From the cell containing the given text, extract its center point as (X, Y) coordinate. 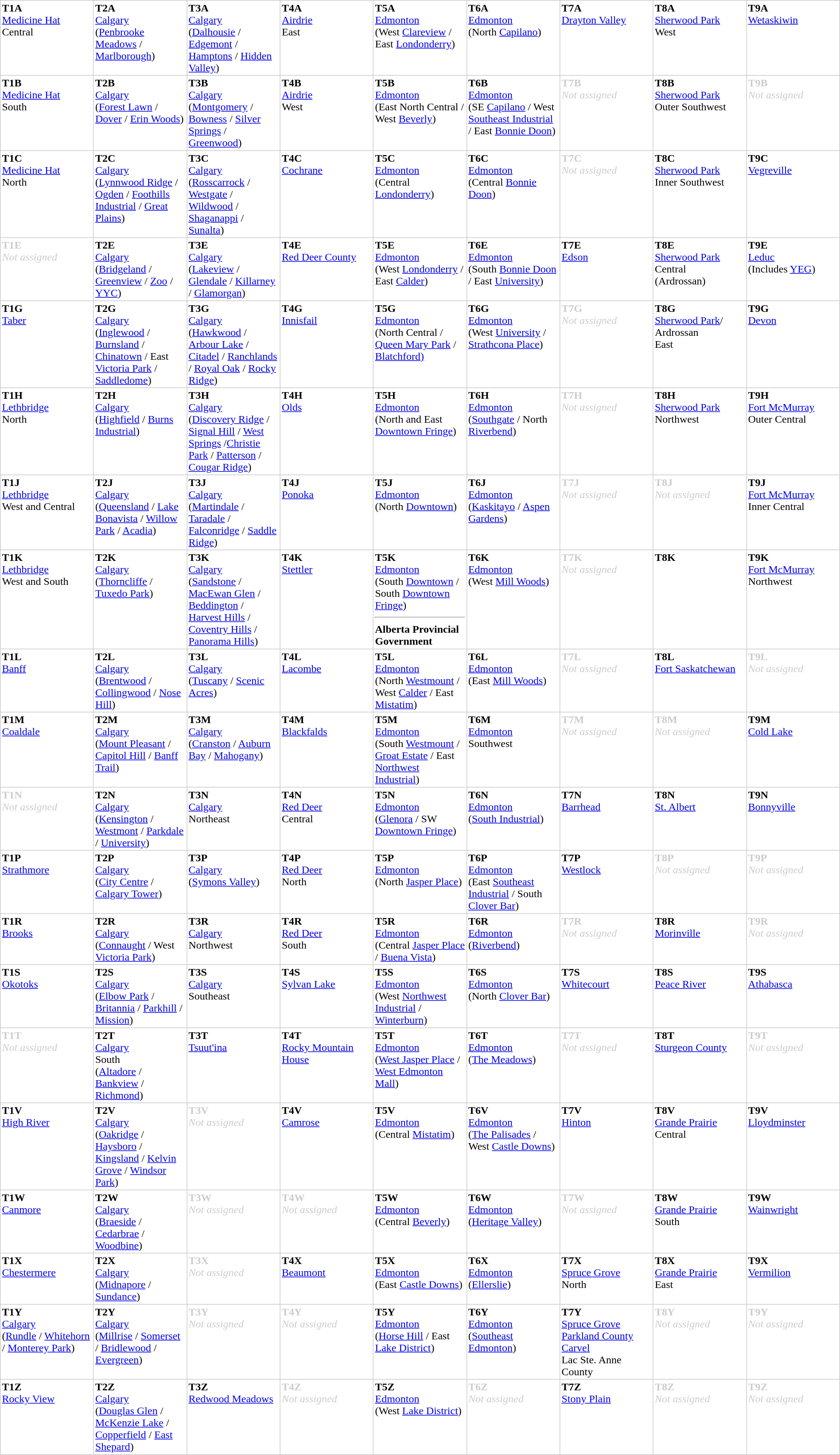
T5BEdmonton(East North Central / West Beverly) (420, 113)
T1XChestermere (47, 1279)
T7TNot assigned (607, 1066)
T9ELeduc(Includes YEG) (793, 269)
T4PRed DeerNorth (327, 882)
T7RNot assigned (607, 939)
T5EEdmonton(West Londonderry / East Calder) (420, 269)
T6HEdmonton(Southgate / North Riverbend) (513, 431)
T7JNot assigned (607, 513)
T9RNot assigned (793, 939)
T4XBeaumont (327, 1279)
T3YNot assigned (233, 1342)
T4ERed Deer County (327, 269)
T2PCalgary(City Centre / Calgary Tower) (140, 882)
T6REdmonton(Riverbend) (513, 939)
T1WCanmore (47, 1222)
T7LNot assigned (607, 681)
T8XGrande PrairieEast (700, 1279)
T7VHinton (607, 1146)
T6SEdmonton(North Clover Bar) (513, 996)
T5KEdmonton(South Downtown / South Downtown Fringe)Alberta Provincial Government (420, 599)
T2RCalgary(Connaught / West Victoria Park) (140, 939)
T9AWetaskiwin (793, 38)
T1BMedicine HatSouth (47, 113)
T6LEdmonton(East Mill Woods) (513, 681)
T1JLethbridgeWest and Central (47, 513)
T7NBarrhead (607, 819)
T1CMedicine HatNorth (47, 194)
T2MCalgary(Mount Pleasant / Capitol Hill / Banff Trail) (140, 750)
T2LCalgary(Brentwood / Collingwood / Nose Hill) (140, 681)
T4BAirdrieWest (327, 113)
T5REdmonton(Central Jasper Place / Buena Vista) (420, 939)
T4WNot assigned (327, 1222)
T7HNot assigned (607, 431)
T9CVegreville (793, 194)
T8WGrande PrairieSouth (700, 1222)
T8VGrande PrairieCentral (700, 1146)
T4GInnisfail (327, 344)
T5HEdmonton(North and East Downtown Fringe) (420, 431)
T9YNot assigned (793, 1342)
T3TTsuut'ina (233, 1066)
T7YSpruce GroveParkland CountyCarvelLac Ste. Anne County (607, 1342)
T7EEdson (607, 269)
T7ZStony Plain (607, 1417)
T1ENot assigned (47, 269)
T5ZEdmonton(West Lake District) (420, 1417)
T6ZNot assigned (513, 1417)
T4CCochrane (327, 194)
T7MNot assigned (607, 750)
T8RMorinville (700, 939)
T8TSturgeon County (700, 1066)
T8ESherwood ParkCentral (Ardrossan) (700, 269)
T3BCalgary(Montgomery / Bowness / Silver Springs / Greenwood) (233, 113)
T6TEdmonton(The Meadows) (513, 1066)
T7WNot assigned (607, 1222)
T1VHigh River (47, 1146)
T2HCalgary(Highfield / Burns Industrial) (140, 431)
T5AEdmonton(West Clareview / East Londonderry) (420, 38)
T3PCalgary(Symons Valley) (233, 882)
T8SPeace River (700, 996)
T4RRed DeerSouth (327, 939)
T6NEdmonton(South Industrial) (513, 819)
T1MCoaldale (47, 750)
T3NCalgaryNortheast (233, 819)
T5NEdmonton(Glenora / SW Downtown Fringe) (420, 819)
T3ECalgary(Lakeview / Glendale / Killarney / Glamorgan) (233, 269)
T2KCalgary(Thorncliffe / Tuxedo Park) (140, 599)
T8CSherwood ParkInner Southwest (700, 194)
T6YEdmonton(Southeast Edmonton) (513, 1342)
T4MBlackfalds (327, 750)
T6EEdmonton(South Bonnie Doon / East University) (513, 269)
T5MEdmonton(South Westmount / Groat Estate / East Northwest Industrial) (420, 750)
T9KFort McMurrayNorthwest (793, 599)
T7ADrayton Valley (607, 38)
T9WWainwright (793, 1222)
T8ASherwood ParkWest (700, 38)
T8YNot assigned (700, 1342)
T1NNot assigned (47, 819)
T3RCalgaryNorthwest (233, 939)
T5WEdmonton(Central Beverly) (420, 1222)
T8PNot assigned (700, 882)
T9NBonnyville (793, 819)
T7CNot assigned (607, 194)
T7PWestlock (607, 882)
T2GCalgary(Inglewood / Burnsland / Chinatown / East Victoria Park / Saddledome) (140, 344)
T6GEdmonton(West University / Strathcona Place) (513, 344)
T2ZCalgary(Douglas Glen / McKenzie Lake / Copperfield / East Shepard) (140, 1417)
T5CEdmonton(Central Londonderry) (420, 194)
T9VLloydminster (793, 1146)
T9LNot assigned (793, 681)
T7KNot assigned (607, 599)
T3XNot assigned (233, 1279)
T9XVermilion (793, 1279)
T4HOlds (327, 431)
T6WEdmonton(Heritage Valley) (513, 1222)
T4AAirdrieEast (327, 38)
T6CEdmonton(Central Bonnie Doon) (513, 194)
T5LEdmonton(North Westmount / West Calder / East Mistatim) (420, 681)
T3MCalgary(Cranston / Auburn Bay / Mahogany) (233, 750)
T9HFort McMurrayOuter Central (793, 431)
T3ZRedwood Meadows (233, 1417)
T2XCalgary(Midnapore / Sundance) (140, 1279)
T9TNot assigned (793, 1066)
T6KEdmonton(West Mill Woods) (513, 599)
T8NSt. Albert (700, 819)
T4TRocky Mountain House (327, 1066)
T5YEdmonton(Horse Hill / East Lake District) (420, 1342)
T2ECalgary(Bridgeland / Greenview / Zoo / YYC) (140, 269)
T6VEdmonton(The Palisades / West Castle Downs) (513, 1146)
T5VEdmonton(Central Mistatim) (420, 1146)
T3LCalgary(Tuscany / Scenic Acres) (233, 681)
T2VCalgary(Oakridge / Haysboro / Kingsland / Kelvin Grove / Windsor Park) (140, 1146)
T4VCamrose (327, 1146)
T7GNot assigned (607, 344)
T9SAthabasca (793, 996)
T1RBrooks (47, 939)
T2JCalgary(Queensland / Lake Bonavista / Willow Park / Acadia) (140, 513)
T9BNot assigned (793, 113)
T1ZRocky View (47, 1417)
T9JFort McMurrayInner Central (793, 513)
T2WCalgary(Braeside / Cedarbrae / Woodbine) (140, 1222)
T4ZNot assigned (327, 1417)
T1LBanff (47, 681)
T5PEdmonton(North Jasper Place) (420, 882)
T1PStrathmore (47, 882)
T9ZNot assigned (793, 1417)
T4LLacombe (327, 681)
T8ZNot assigned (700, 1417)
T9MCold Lake (793, 750)
T1HLethbridgeNorth (47, 431)
T1YCalgary(Rundle / Whitehorn / Monterey Park) (47, 1342)
T5JEdmonton(North Downtown) (420, 513)
T3VNot assigned (233, 1146)
T5TEdmonton(West Jasper Place / West Edmonton Mall) (420, 1066)
T4KStettler (327, 599)
T9PNot assigned (793, 882)
T7XSpruce GroveNorth (607, 1279)
T1GTaber (47, 344)
T8LFort Saskatchewan (700, 681)
T2ACalgary(Penbrooke Meadows / Marlborough) (140, 38)
T3GCalgary(Hawkwood / Arbour Lake / Citadel / Ranchlands / Royal Oak / Rocky Ridge) (233, 344)
T4SSylvan Lake (327, 996)
T2CCalgary(Lynnwood Ridge / Ogden / Foothills Industrial / Great Plains) (140, 194)
T6PEdmonton(East Southeast Industrial / South Clover Bar) (513, 882)
T3ACalgary(Dalhousie / Edgemont / Hamptons / Hidden Valley) (233, 38)
T4NRed DeerCentral (327, 819)
T8GSherwood Park/ Ardrossan East (700, 344)
T2SCalgary(Elbow Park / Britannia / Parkhill / Mission) (140, 996)
T3JCalgary(Martindale / Taradale / Falconridge / Saddle Ridge) (233, 513)
T9GDevon (793, 344)
T1TNot assigned (47, 1066)
T3HCalgary(Discovery Ridge / Signal Hill / West Springs /Christie Park / Patterson / Cougar Ridge) (233, 431)
T5XEdmonton(East Castle Downs) (420, 1279)
T1AMedicine HatCentral (47, 38)
T7BNot assigned (607, 113)
T4YNot assigned (327, 1342)
T6JEdmonton(Kaskitayo / Aspen Gardens) (513, 513)
T4JPonoka (327, 513)
T3CCalgary(Rosscarrock / Westgate / Wildwood / Shaganappi / Sunalta) (233, 194)
T6XEdmonton(Ellerslie) (513, 1279)
T8MNot assigned (700, 750)
T8JNot assigned (700, 513)
T3SCalgarySoutheast (233, 996)
T2NCalgary(Kensington / Westmont / Parkdale / University) (140, 819)
T8K (700, 599)
T3KCalgary(Sandstone / MacEwan Glen / Beddington / Harvest Hills / Coventry Hills / Panorama Hills) (233, 599)
T8HSherwood ParkNorthwest (700, 431)
T2YCalgary(Millrise / Somerset / Bridlewood / Evergreen) (140, 1342)
T6BEdmonton(SE Capilano / West Southeast Industrial / East Bonnie Doon) (513, 113)
T2BCalgary(Forest Lawn / Dover / Erin Woods) (140, 113)
T5SEdmonton(West Northwest Industrial / Winterburn) (420, 996)
T6MEdmontonSouthwest (513, 750)
T1KLethbridgeWest and South (47, 599)
T1SOkotoks (47, 996)
T5GEdmonton(North Central / Queen Mary Park / Blatchford) (420, 344)
T8BSherwood ParkOuter Southwest (700, 113)
T6AEdmonton(North Capilano) (513, 38)
T2TCalgarySouth(Altadore / Bankview / Richmond) (140, 1066)
T3WNot assigned (233, 1222)
T7SWhitecourt (607, 996)
